Capture the cell that displays the provided text and extract its [X, Y] central coordinate. 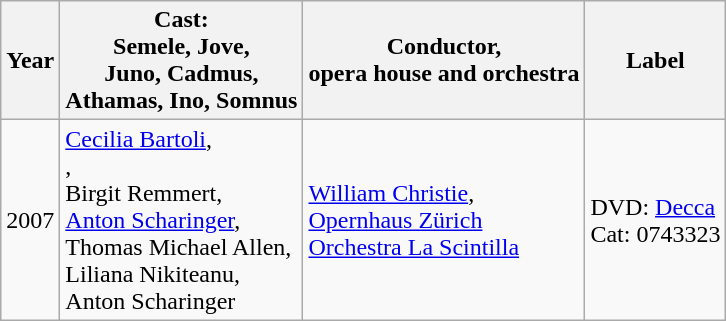
Cecilia Bartoli,,Birgit Remmert,Anton Scharinger,Thomas Michael Allen,Liliana Nikiteanu,Anton Scharinger [182, 220]
Year [30, 60]
2007 [30, 220]
DVD: DeccaCat: 0743323 [656, 220]
Conductor,opera house and orchestra [444, 60]
Cast:Semele, Jove,Juno, Cadmus,Athamas, Ino, Somnus [182, 60]
William Christie,Opernhaus ZürichOrchestra La Scintilla [444, 220]
Label [656, 60]
